From the cell containing the given text, extract its center point as [x, y] coordinate. 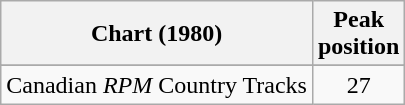
Peakposition [358, 34]
27 [358, 85]
Chart (1980) [157, 34]
Canadian RPM Country Tracks [157, 85]
